Locate the cell with the specified text and output its [x, y] center coordinate. 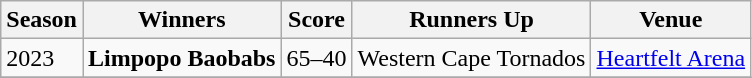
Heartfelt Arena [671, 58]
Winners [181, 20]
Runners Up [472, 20]
Season [42, 20]
Score [316, 20]
2023 [42, 58]
Western Cape Tornados [472, 58]
65–40 [316, 58]
Venue [671, 20]
Limpopo Baobabs [181, 58]
